Search for the cell housing the specified text and yield its (x, y) center coordinate. 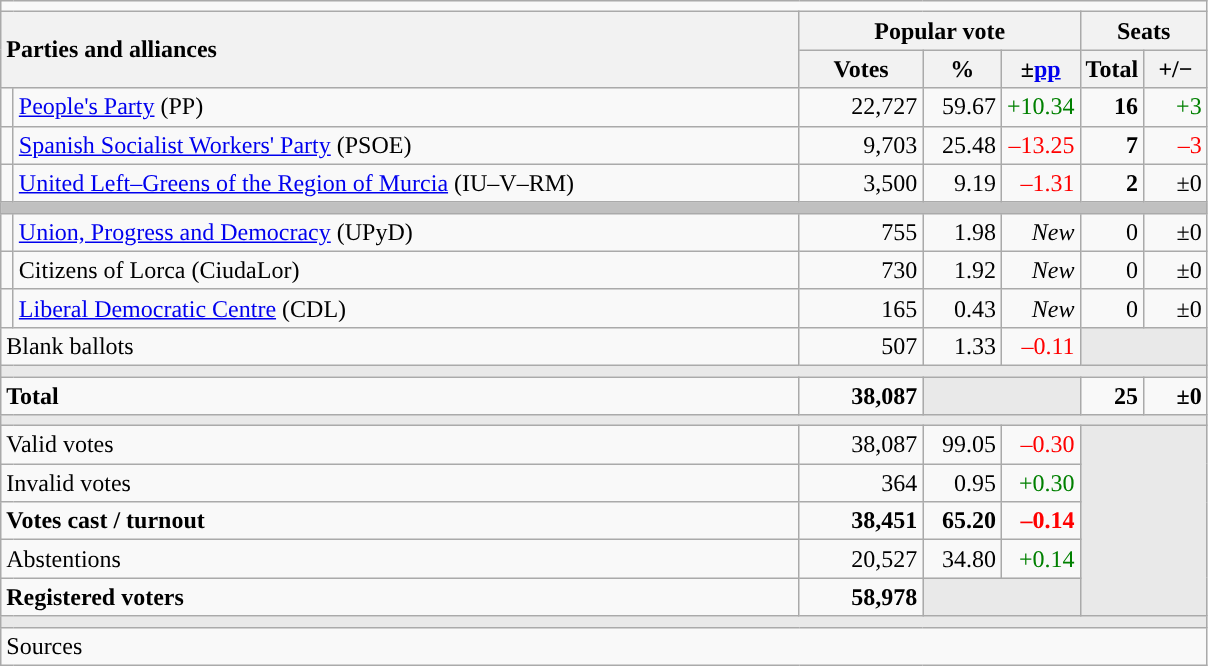
58,978 (861, 597)
Invalid votes (400, 483)
Votes cast / turnout (400, 521)
–13.25 (1040, 145)
People's Party (PP) (406, 107)
2 (1112, 183)
–1.31 (1040, 183)
59.67 (962, 107)
+10.34 (1040, 107)
99.05 (962, 445)
Seats (1144, 31)
Citizens of Lorca (CiudaLor) (406, 270)
25.48 (962, 145)
34.80 (962, 559)
507 (861, 346)
Abstentions (400, 559)
–0.30 (1040, 445)
Spanish Socialist Workers' Party (PSOE) (406, 145)
Union, Progress and Democracy (UPyD) (406, 232)
Registered voters (400, 597)
755 (861, 232)
Valid votes (400, 445)
+0.14 (1040, 559)
1.33 (962, 346)
–3 (1176, 145)
+0.30 (1040, 483)
Votes (861, 69)
20,527 (861, 559)
0.95 (962, 483)
22,727 (861, 107)
65.20 (962, 521)
Sources (604, 646)
9,703 (861, 145)
3,500 (861, 183)
165 (861, 308)
25 (1112, 395)
Blank ballots (400, 346)
9.19 (962, 183)
+/− (1176, 69)
Popular vote (940, 31)
Liberal Democratic Centre (CDL) (406, 308)
38,451 (861, 521)
–0.11 (1040, 346)
730 (861, 270)
16 (1112, 107)
1.98 (962, 232)
% (962, 69)
–0.14 (1040, 521)
0.43 (962, 308)
United Left–Greens of the Region of Murcia (IU–V–RM) (406, 183)
+3 (1176, 107)
1.92 (962, 270)
Parties and alliances (400, 50)
7 (1112, 145)
±pp (1040, 69)
364 (861, 483)
